Scan for the cell matching the given text and deliver its [X, Y] coordinate at center. 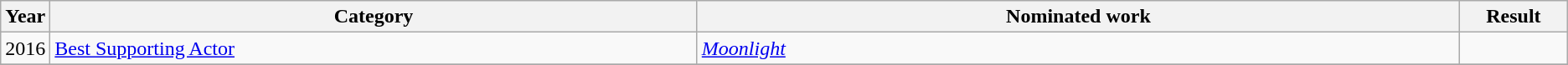
2016 [25, 48]
Moonlight [1078, 48]
Best Supporting Actor [374, 48]
Category [374, 17]
Nominated work [1078, 17]
Year [25, 17]
Result [1514, 17]
